Return the (x, y) coordinate for the center point of the cell that contains the specified text.  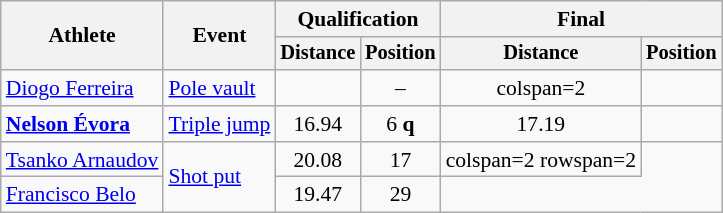
Triple jump (219, 124)
Pole vault (219, 88)
Event (219, 36)
Athlete (82, 36)
colspan=2 (542, 88)
Qualification (358, 19)
6 q (400, 124)
– (400, 88)
19.47 (318, 195)
Diogo Ferreira (82, 88)
Final (582, 19)
colspan=2 rowspan=2 (542, 160)
17.19 (542, 124)
Shot put (219, 178)
20.08 (318, 160)
Nelson Évora (82, 124)
29 (400, 195)
16.94 (318, 124)
Tsanko Arnaudov (82, 160)
Francisco Belo (82, 195)
17 (400, 160)
